Return (x, y) of the center of cell containing provided text 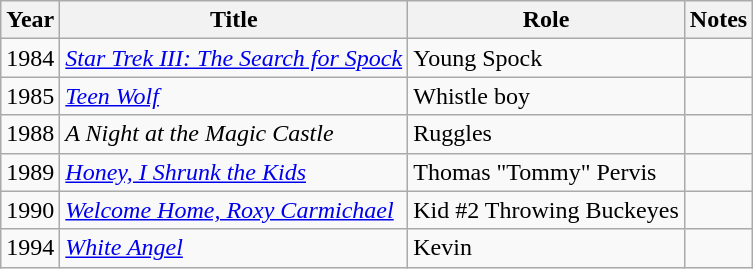
Title (234, 20)
1990 (30, 210)
Welcome Home, Roxy Carmichael (234, 210)
Year (30, 20)
Honey, I Shrunk the Kids (234, 172)
1994 (30, 248)
Star Trek III: The Search for Spock (234, 58)
1985 (30, 96)
Kid #2 Throwing Buckeyes (546, 210)
1989 (30, 172)
Whistle boy (546, 96)
Notes (718, 20)
Thomas "Tommy" Pervis (546, 172)
White Angel (234, 248)
Kevin (546, 248)
Teen Wolf (234, 96)
Role (546, 20)
A Night at the Magic Castle (234, 134)
Young Spock (546, 58)
1984 (30, 58)
1988 (30, 134)
Ruggles (546, 134)
